Return [x, y] of the center of cell containing provided text 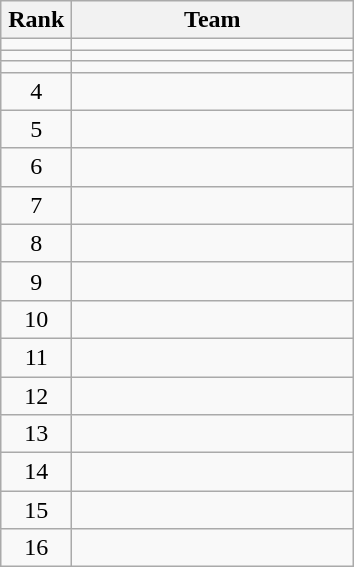
8 [36, 243]
4 [36, 91]
10 [36, 319]
6 [36, 167]
15 [36, 510]
12 [36, 395]
Team [212, 20]
5 [36, 129]
9 [36, 281]
13 [36, 434]
Rank [36, 20]
16 [36, 548]
7 [36, 205]
14 [36, 472]
11 [36, 357]
